Provide the (X, Y) coordinate of the cell's center where the given text is located.  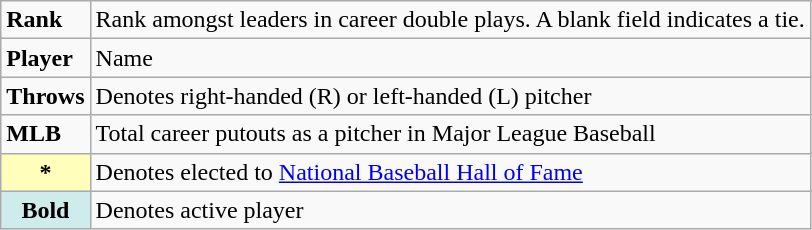
Bold (46, 210)
MLB (46, 134)
Denotes right-handed (R) or left-handed (L) pitcher (450, 96)
Denotes elected to National Baseball Hall of Fame (450, 172)
* (46, 172)
Throws (46, 96)
Total career putouts as a pitcher in Major League Baseball (450, 134)
Rank amongst leaders in career double plays. A blank field indicates a tie. (450, 20)
Denotes active player (450, 210)
Name (450, 58)
Player (46, 58)
Rank (46, 20)
